Return (X, Y) of the center of cell containing provided text 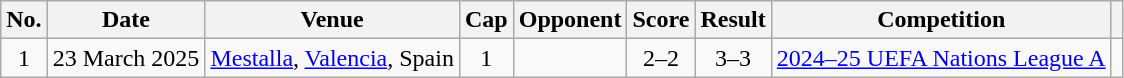
2–2 (661, 58)
Mestalla, Valencia, Spain (332, 58)
23 March 2025 (126, 58)
Venue (332, 20)
Result (733, 20)
Cap (486, 20)
Opponent (570, 20)
Score (661, 20)
Competition (941, 20)
No. (24, 20)
2024–25 UEFA Nations League A (941, 58)
Date (126, 20)
3–3 (733, 58)
